Provide the [x, y] coordinate of the cell's center where the given text is located.  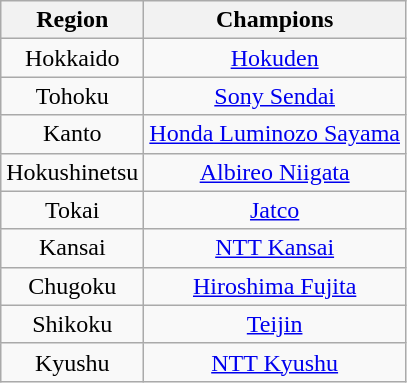
Kyushu [72, 362]
Region [72, 20]
Albireo Niigata [275, 172]
Tokai [72, 210]
Kanto [72, 134]
Kansai [72, 248]
Champions [275, 20]
Honda Luminozo Sayama [275, 134]
Hiroshima Fujita [275, 286]
Sony Sendai [275, 96]
Hokkaido [72, 58]
Tohoku [72, 96]
Chugoku [72, 286]
NTT Kansai [275, 248]
Jatco [275, 210]
Hokushinetsu [72, 172]
Hokuden [275, 58]
NTT Kyushu [275, 362]
Teijin [275, 324]
Shikoku [72, 324]
